Return the [X, Y] coordinate for the center point of the cell that contains the specified text.  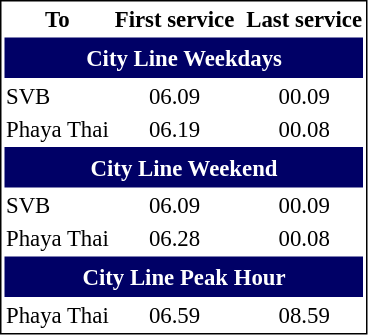
City Line Weekend [184, 167]
City Line Peak Hour [184, 276]
First service [174, 19]
06.59 [174, 315]
Last service [304, 19]
06.28 [174, 239]
To [57, 19]
06.19 [174, 129]
08.59 [304, 315]
City Line Weekdays [184, 58]
